Detect which cell encompasses the target text, then output its [x, y] center coordinate. 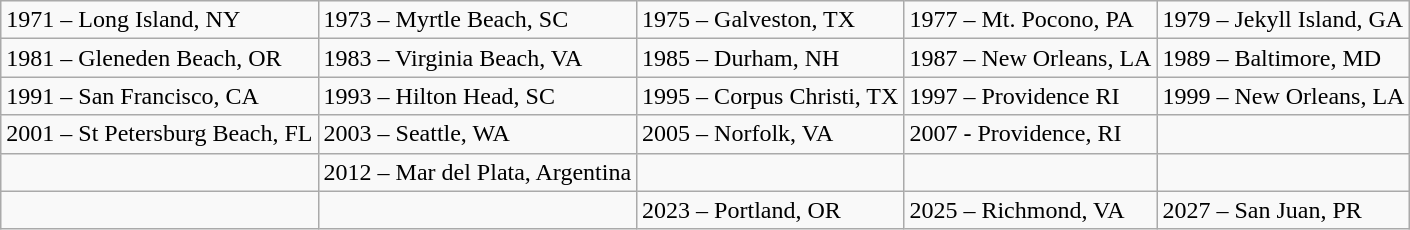
1971 – Long Island, NY [160, 20]
1997 – Providence RI [1030, 96]
1991 – San Francisco, CA [160, 96]
1985 – Durham, NH [770, 58]
1993 – Hilton Head, SC [478, 96]
1979 – Jekyll Island, GA [1284, 20]
1973 – Myrtle Beach, SC [478, 20]
1999 – New Orleans, LA [1284, 96]
1989 – Baltimore, MD [1284, 58]
2025 – Richmond, VA [1030, 210]
2023 – Portland, OR [770, 210]
1975 – Galveston, TX [770, 20]
1987 – New Orleans, LA [1030, 58]
2001 – St Petersburg Beach, FL [160, 134]
1977 – Mt. Pocono, PA [1030, 20]
2007 - Providence, RI [1030, 134]
1983 – Virginia Beach, VA [478, 58]
2012 – Mar del Plata, Argentina [478, 172]
1981 – Gleneden Beach, OR [160, 58]
2027 – San Juan, PR [1284, 210]
1995 – Corpus Christi, TX [770, 96]
2003 – Seattle, WA [478, 134]
2005 – Norfolk, VA [770, 134]
